Provide the [X, Y] coordinate of the cell's center where the given text is located.  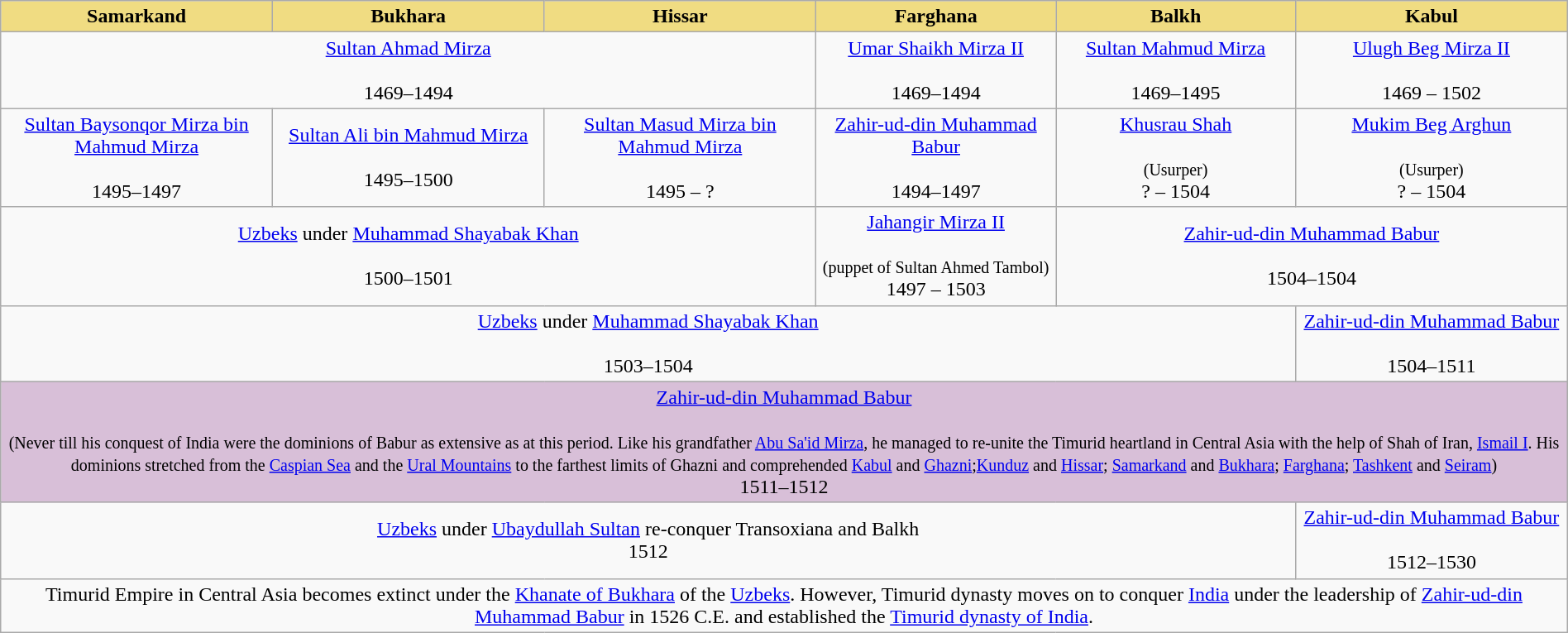
Zahir-ud-din Muhammad Babur 1494–1497 [936, 157]
Uzbeks under Muhammad Shayabak Khan 1500–1501 [409, 257]
Samarkand [137, 17]
Hissar [680, 17]
Kabul [1432, 17]
Sultan Mahmud Mirza 1469–1495 [1176, 70]
Zahir-ud-din Muhammad Babur 1504–1511 [1432, 343]
Bukhara [409, 17]
Sultan Masud Mirza bin Mahmud Mirza 1495 – ? [680, 157]
Khusrau Shah (Usurper)? – 1504 [1176, 157]
Balkh [1176, 17]
Sultan Ali bin Mahmud Mirza 1495–1500 [409, 157]
Ulugh Beg Mirza II 1469 – 1502 [1432, 70]
Sultan Baysonqor Mirza bin Mahmud Mirza 1495–1497 [137, 157]
Zahir-ud-din Muhammad Babur 1512–1530 [1432, 540]
Jahangir Mirza II (puppet of Sultan Ahmed Tambol)1497 – 1503 [936, 257]
Farghana [936, 17]
Umar Shaikh Mirza II 1469–1494 [936, 70]
Uzbeks under Ubaydullah Sultan re-conquer Transoxiana and Balkh 1512 [648, 540]
Sultan Ahmad Mirza 1469–1494 [409, 70]
Uzbeks under Muhammad Shayabak Khan 1503–1504 [648, 343]
Mukim Beg Arghun (Usurper)? – 1504 [1432, 157]
Zahir-ud-din Muhammad Babur 1504–1504 [1312, 257]
